Return (X, Y) of the center of cell containing provided text 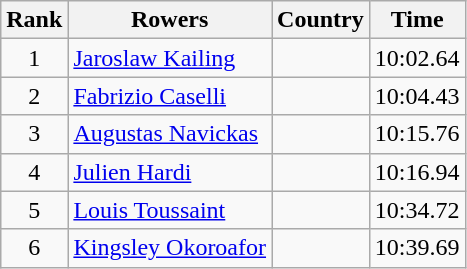
10:16.94 (417, 172)
10:34.72 (417, 210)
Rank (34, 20)
4 (34, 172)
Rowers (170, 20)
Country (321, 20)
10:02.64 (417, 58)
Fabrizio Caselli (170, 96)
Time (417, 20)
2 (34, 96)
10:15.76 (417, 134)
Kingsley Okoroafor (170, 248)
10:39.69 (417, 248)
Julien Hardi (170, 172)
6 (34, 248)
1 (34, 58)
5 (34, 210)
Augustas Navickas (170, 134)
Jaroslaw Kailing (170, 58)
10:04.43 (417, 96)
3 (34, 134)
Louis Toussaint (170, 210)
